Return [X, Y] of the center of cell containing provided text 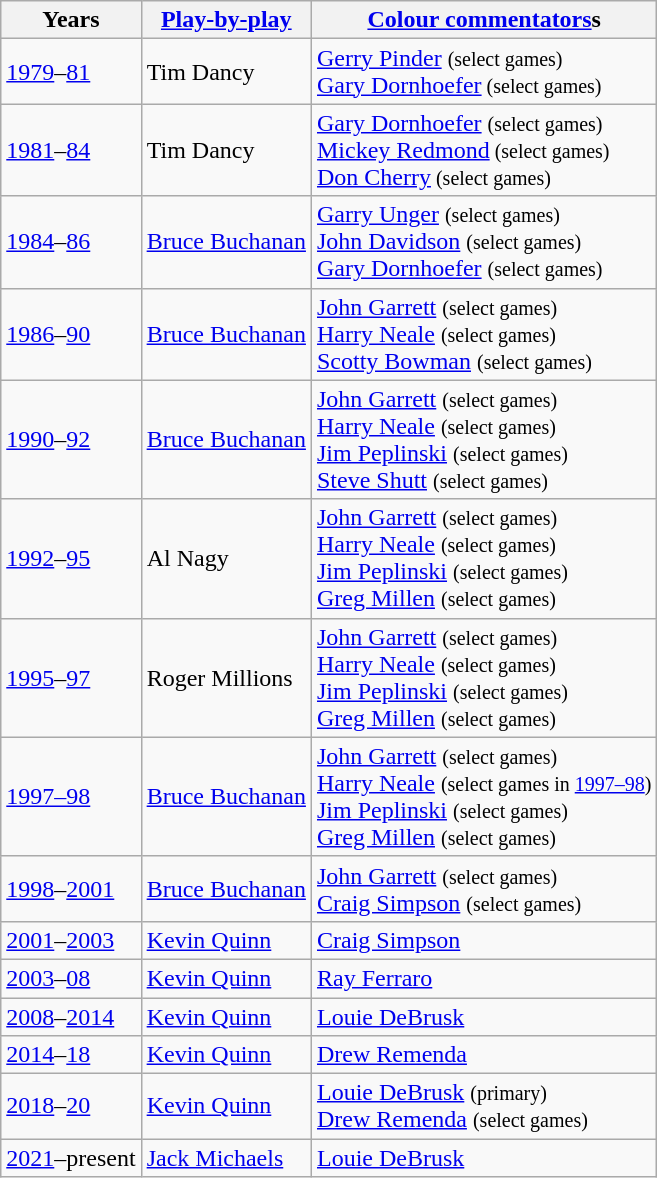
1997–98 [71, 796]
1990–92 [71, 440]
Ray Ferraro [484, 978]
Play-by-play [226, 20]
1984–86 [71, 242]
2003–08 [71, 978]
Drew Remenda [484, 1055]
1998–2001 [71, 888]
Gerry Pinder (select games)Gary Dornhoefer (select games) [484, 72]
2014–18 [71, 1055]
Roger Millions [226, 678]
2001–2003 [71, 940]
Gary Dornhoefer (select games)Mickey Redmond (select games)Don Cherry (select games) [484, 150]
1979–81 [71, 72]
Garry Unger (select games)John Davidson (select games)Gary Dornhoefer (select games) [484, 242]
1981–84 [71, 150]
2021–present [71, 1158]
1992–95 [71, 558]
Louie DeBrusk (primary)Drew Remenda (select games) [484, 1106]
Al Nagy [226, 558]
2018–20 [71, 1106]
John Garrett (select games)Harry Neale (select games)Scotty Bowman (select games) [484, 334]
2008–2014 [71, 1017]
Jack Michaels [226, 1158]
Craig Simpson [484, 940]
John Garrett (select games)Harry Neale (select games in 1997–98)Jim Peplinski (select games)Greg Millen (select games) [484, 796]
1986–90 [71, 334]
Colour commentatorss [484, 20]
1995–97 [71, 678]
John Garrett (select games)Harry Neale (select games)Jim Peplinski (select games)Steve Shutt (select games) [484, 440]
Years [71, 20]
John Garrett (select games)Craig Simpson (select games) [484, 888]
